Pinpoint the cell where the given text exists, returning its [X, Y] midpoint coordinate. 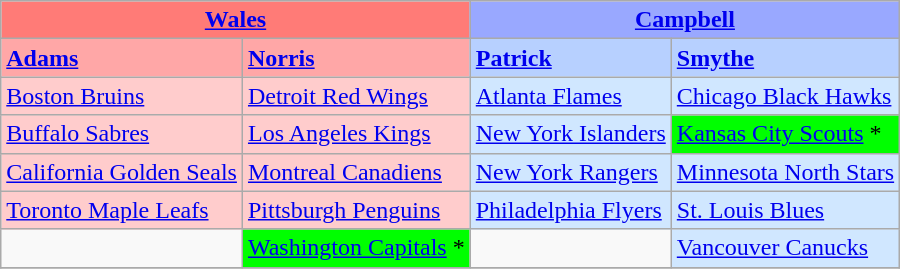
Wales [236, 20]
California Golden Seals [122, 172]
St. Louis Blues [785, 210]
Atlanta Flames [570, 96]
Pittsburgh Penguins [356, 210]
Chicago Black Hawks [785, 96]
Boston Bruins [122, 96]
New York Rangers [570, 172]
Norris [356, 58]
Vancouver Canucks [785, 248]
Montreal Canadiens [356, 172]
Los Angeles Kings [356, 134]
Patrick [570, 58]
Philadelphia Flyers [570, 210]
Campbell [684, 20]
Smythe [785, 58]
Kansas City Scouts * [785, 134]
Minnesota North Stars [785, 172]
Adams [122, 58]
Detroit Red Wings [356, 96]
New York Islanders [570, 134]
Buffalo Sabres [122, 134]
Toronto Maple Leafs [122, 210]
Washington Capitals * [356, 248]
